From the cell containing the given text, extract its center point as (X, Y) coordinate. 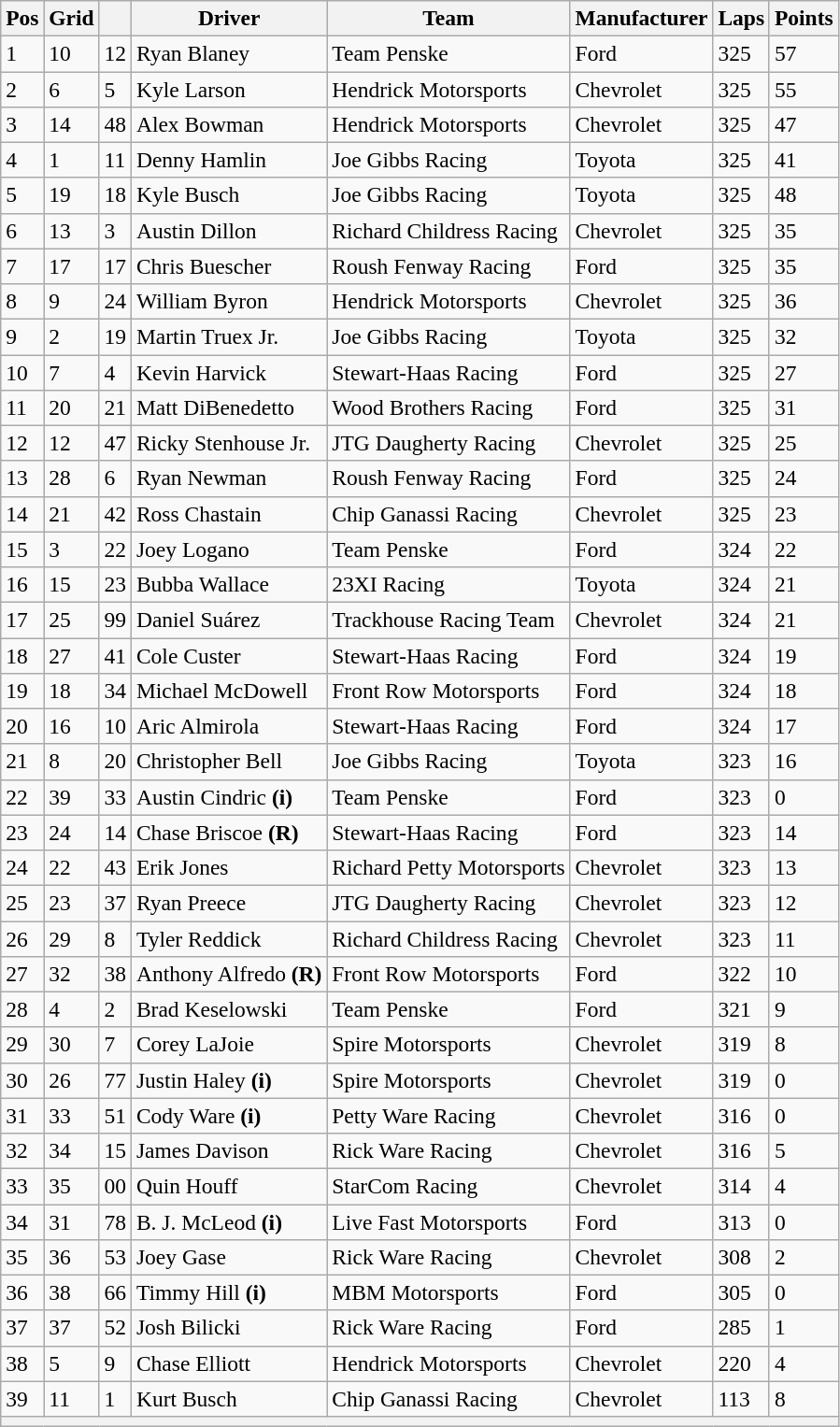
51 (115, 1116)
52 (115, 1328)
Richard Petty Motorsports (448, 867)
78 (115, 1221)
Quin Houff (228, 1186)
Pos (22, 18)
Kyle Larson (228, 89)
Erik Jones (228, 867)
StarCom Racing (448, 1186)
Anthony Alfredo (R) (228, 974)
Ryan Preece (228, 903)
Ross Chastain (228, 514)
B. J. McLeod (i) (228, 1221)
322 (742, 974)
Wood Brothers Racing (448, 407)
MBM Motorsports (448, 1292)
113 (742, 1399)
Kyle Busch (228, 195)
Martin Truex Jr. (228, 336)
Bubba Wallace (228, 584)
Petty Ware Racing (448, 1116)
Joey Gase (228, 1257)
Points (804, 18)
99 (115, 620)
314 (742, 1186)
Cole Custer (228, 655)
23XI Racing (448, 584)
Chase Elliott (228, 1363)
Chris Buescher (228, 266)
Aric Almirola (228, 726)
53 (115, 1257)
285 (742, 1328)
57 (804, 53)
308 (742, 1257)
Austin Cindric (i) (228, 797)
William Byron (228, 301)
Matt DiBenedetto (228, 407)
Ryan Newman (228, 478)
Laps (742, 18)
Austin Dillon (228, 231)
Timmy Hill (i) (228, 1292)
Denny Hamlin (228, 160)
Corey LaJoie (228, 1045)
42 (115, 514)
Chase Briscoe (R) (228, 833)
Team (448, 18)
Daniel Suárez (228, 620)
Joey Logano (228, 549)
Live Fast Motorsports (448, 1221)
Justin Haley (i) (228, 1080)
00 (115, 1186)
Josh Bilicki (228, 1328)
Cody Ware (i) (228, 1116)
Driver (228, 18)
Tyler Reddick (228, 938)
220 (742, 1363)
313 (742, 1221)
66 (115, 1292)
Manufacturer (641, 18)
Ricky Stenhouse Jr. (228, 443)
Grid (71, 18)
Michael McDowell (228, 691)
Trackhouse Racing Team (448, 620)
Alex Bowman (228, 124)
77 (115, 1080)
43 (115, 867)
Brad Keselowski (228, 1009)
James Davison (228, 1150)
Kurt Busch (228, 1399)
Christopher Bell (228, 762)
305 (742, 1292)
321 (742, 1009)
Ryan Blaney (228, 53)
55 (804, 89)
Kevin Harvick (228, 372)
